Pinpoint the cell where the given text exists, returning its (X, Y) midpoint coordinate. 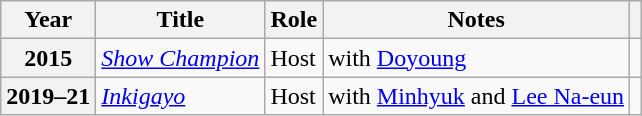
2019–21 (48, 96)
Notes (476, 20)
Title (180, 20)
Inkigayo (180, 96)
with Minhyuk and Lee Na-eun (476, 96)
with Doyoung (476, 58)
Show Champion (180, 58)
Year (48, 20)
2015 (48, 58)
Role (294, 20)
